Locate the cell with the specified text and output its [X, Y] center coordinate. 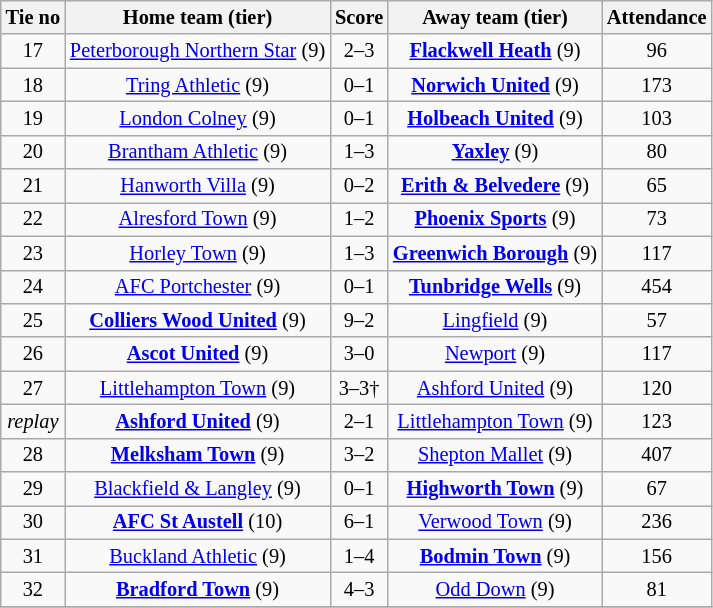
Newport (9) [495, 354]
454 [656, 287]
4–3 [359, 589]
18 [33, 85]
67 [656, 489]
Yaxley (9) [495, 152]
0–2 [359, 186]
21 [33, 186]
81 [656, 589]
Tunbridge Wells (9) [495, 287]
407 [656, 455]
replay [33, 421]
Colliers Wood United (9) [198, 320]
Phoenix Sports (9) [495, 219]
17 [33, 51]
6–1 [359, 522]
Holbeach United (9) [495, 118]
27 [33, 388]
80 [656, 152]
Odd Down (9) [495, 589]
3–0 [359, 354]
96 [656, 51]
Ascot United (9) [198, 354]
1–2 [359, 219]
9–2 [359, 320]
32 [33, 589]
173 [656, 85]
Norwich United (9) [495, 85]
1–4 [359, 556]
Erith & Belvedere (9) [495, 186]
Tring Athletic (9) [198, 85]
3–2 [359, 455]
Bradford Town (9) [198, 589]
Score [359, 17]
Buckland Athletic (9) [198, 556]
Bodmin Town (9) [495, 556]
London Colney (9) [198, 118]
Lingfield (9) [495, 320]
25 [33, 320]
Blackfield & Langley (9) [198, 489]
3–3† [359, 388]
Peterborough Northern Star (9) [198, 51]
19 [33, 118]
Shepton Mallet (9) [495, 455]
28 [33, 455]
120 [656, 388]
2–3 [359, 51]
Home team (tier) [198, 17]
Away team (tier) [495, 17]
65 [656, 186]
156 [656, 556]
24 [33, 287]
Verwood Town (9) [495, 522]
20 [33, 152]
Greenwich Borough (9) [495, 253]
2–1 [359, 421]
Melksham Town (9) [198, 455]
Brantham Athletic (9) [198, 152]
31 [33, 556]
Highworth Town (9) [495, 489]
AFC Portchester (9) [198, 287]
Flackwell Heath (9) [495, 51]
123 [656, 421]
103 [656, 118]
Horley Town (9) [198, 253]
30 [33, 522]
73 [656, 219]
Alresford Town (9) [198, 219]
23 [33, 253]
26 [33, 354]
Tie no [33, 17]
AFC St Austell (10) [198, 522]
Attendance [656, 17]
29 [33, 489]
57 [656, 320]
236 [656, 522]
22 [33, 219]
Hanworth Villa (9) [198, 186]
